For the text-containing cell, return its midpoint in (X, Y) coordinate format. 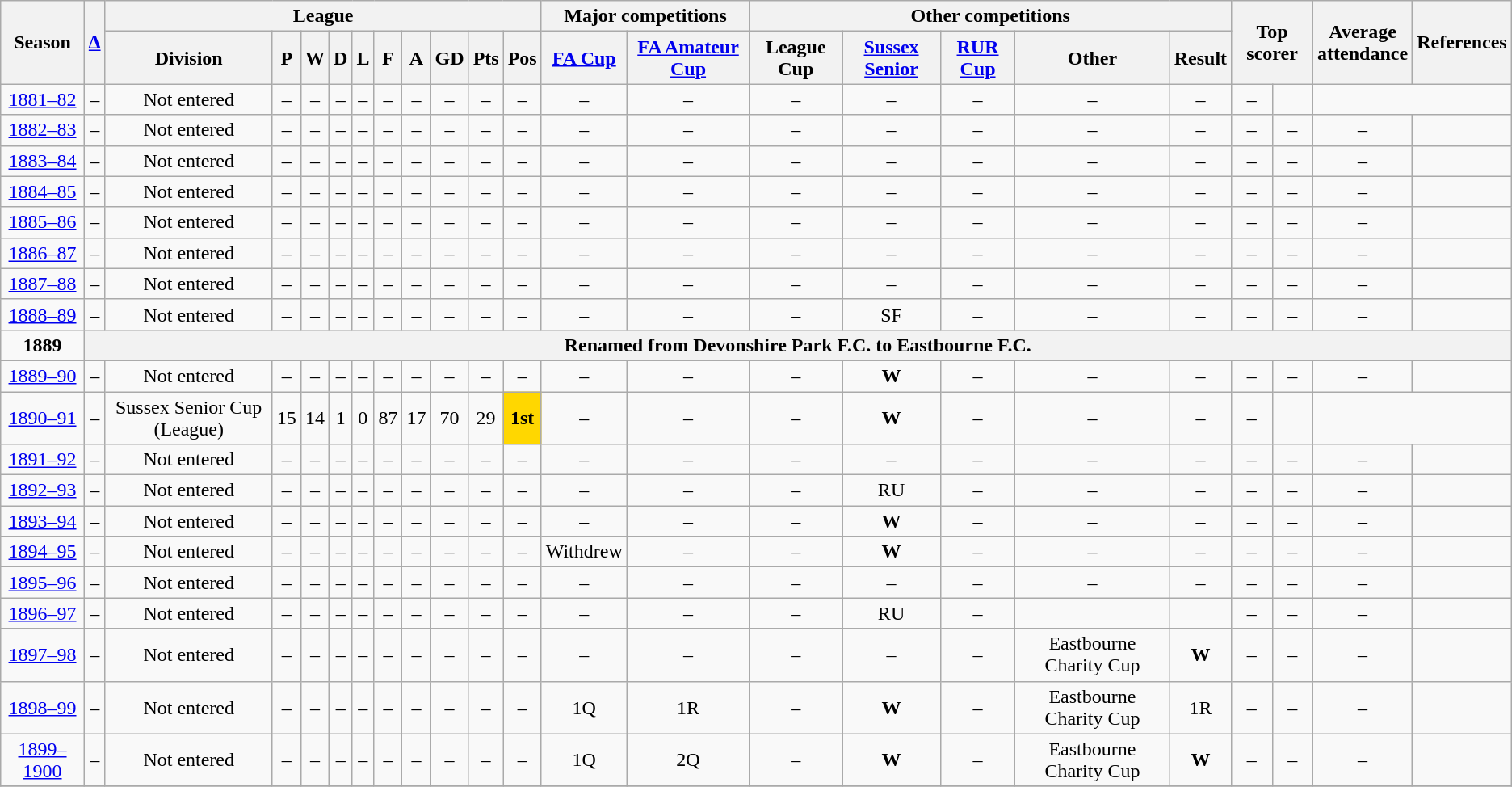
1881–82 (43, 99)
70 (449, 417)
GD (449, 58)
1888–89 (43, 314)
Pos (522, 58)
1890–91 (43, 417)
∆ (94, 42)
References (1462, 42)
1st (522, 417)
Top scorer (1273, 42)
1893–94 (43, 521)
P (286, 58)
1 (340, 417)
A (417, 58)
League (323, 16)
Averageattendance (1363, 42)
1892–93 (43, 490)
Withdrew (584, 552)
Other (1093, 58)
1889–90 (43, 376)
0 (363, 417)
F (388, 58)
1899–1900 (43, 760)
Season (43, 42)
Sussex Senior (892, 58)
Pts (486, 58)
29 (486, 417)
1891–92 (43, 460)
87 (388, 417)
1896–97 (43, 613)
Division (189, 58)
SF (892, 314)
1897–98 (43, 654)
Sussex Senior Cup (League) (189, 417)
Major competitions (645, 16)
L (363, 58)
RUR Cup (977, 58)
15 (286, 417)
17 (417, 417)
1887–88 (43, 284)
1886–87 (43, 253)
1883–84 (43, 161)
Renamed from Devonshire Park F.C. to Eastbourne F.C. (798, 345)
1885–86 (43, 222)
FA Amateur Cup (688, 58)
Result (1200, 58)
14 (315, 417)
1884–85 (43, 191)
League Cup (796, 58)
D (340, 58)
1898–99 (43, 708)
1895–96 (43, 583)
1889 (43, 345)
1882–83 (43, 130)
Other competitions (990, 16)
2Q (688, 760)
1894–95 (43, 552)
FA Cup (584, 58)
